Return [x, y] of the center of cell containing provided text 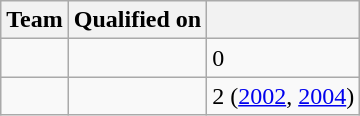
2 (2002, 2004) [284, 96]
0 [284, 58]
Qualified on [137, 20]
Team [35, 20]
